From the cell containing the given text, extract its center point as [X, Y] coordinate. 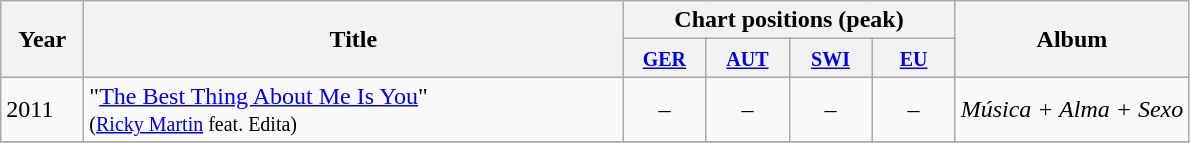
Chart positions (peak) [789, 20]
"The Best Thing About Me Is You" (Ricky Martin feat. Edita) [354, 110]
Música + Alma + Sexo [1072, 110]
AUT [748, 58]
2011 [42, 110]
EU [914, 58]
Title [354, 39]
Album [1072, 39]
Year [42, 39]
SWI [830, 58]
GER [664, 58]
